Output the (X, Y) coordinate of the center of the cell containing the given text.  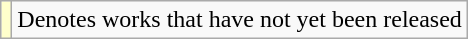
Denotes works that have not yet been released (240, 20)
